Return the [x, y] coordinate for the center point of the cell that contains the specified text.  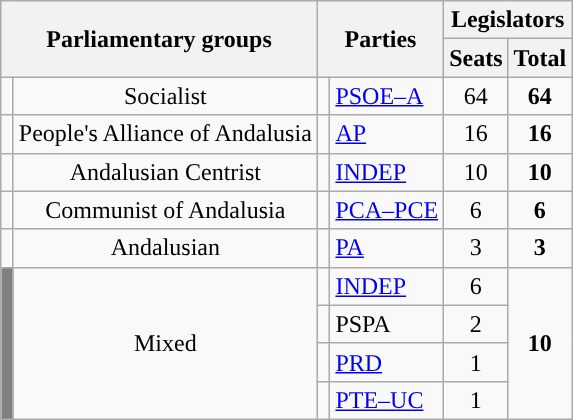
PSPA [387, 324]
Communist of Andalusia [165, 210]
Total [540, 58]
Andalusian [165, 248]
Legislators [508, 20]
AP [387, 134]
Seats [476, 58]
PTE–UC [387, 400]
People's Alliance of Andalusia [165, 134]
2 [476, 324]
PSOE–A [387, 96]
PA [387, 248]
Andalusian Centrist [165, 172]
Parliamentary groups [160, 39]
PRD [387, 362]
Mixed [165, 343]
Parties [380, 39]
PCA–PCE [387, 210]
Socialist [165, 96]
